Extract the [X, Y] coordinate from the center of the cell holding the provided text.  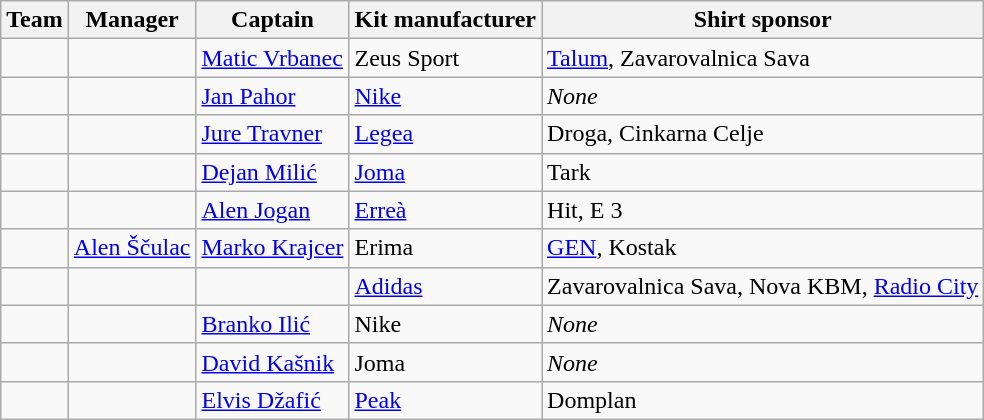
Kit manufacturer [446, 20]
Marko Krajcer [272, 248]
Manager [132, 20]
Jan Pahor [272, 96]
Hit, E 3 [763, 210]
GEN, Kostak [763, 248]
Alen Ščulac [132, 248]
Talum, Zavarovalnica Sava [763, 58]
Team [35, 20]
Matic Vrbanec [272, 58]
Jure Travner [272, 134]
Tark [763, 172]
Legea [446, 134]
Droga, Cinkarna Celje [763, 134]
Shirt sponsor [763, 20]
Erreà [446, 210]
Zeus Sport [446, 58]
Dejan Milić [272, 172]
Adidas [446, 286]
Captain [272, 20]
David Kašnik [272, 362]
Alen Jogan [272, 210]
Domplan [763, 400]
Erima [446, 248]
Peak [446, 400]
Branko Ilić [272, 324]
Zavarovalnica Sava, Nova KBM, Radio City [763, 286]
Elvis Džafić [272, 400]
